Provide the [X, Y] coordinate of the cell's center where the given text is located.  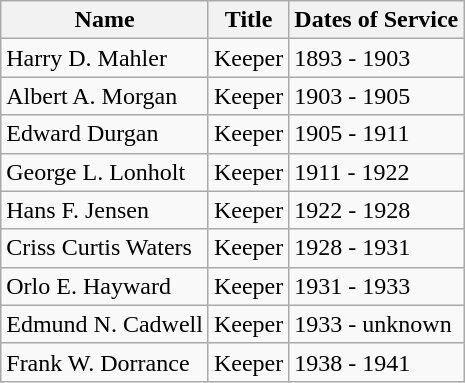
1922 - 1928 [376, 210]
1903 - 1905 [376, 96]
Edmund N. Cadwell [105, 324]
1931 - 1933 [376, 286]
Hans F. Jensen [105, 210]
1905 - 1911 [376, 134]
Harry D. Mahler [105, 58]
Orlo E. Hayward [105, 286]
Albert A. Morgan [105, 96]
Edward Durgan [105, 134]
1933 - unknown [376, 324]
1928 - 1931 [376, 248]
George L. Lonholt [105, 172]
1893 - 1903 [376, 58]
1938 - 1941 [376, 362]
Title [248, 20]
Frank W. Dorrance [105, 362]
Criss Curtis Waters [105, 248]
1911 - 1922 [376, 172]
Name [105, 20]
Dates of Service [376, 20]
